Locate the cell with the specified text and output its [x, y] center coordinate. 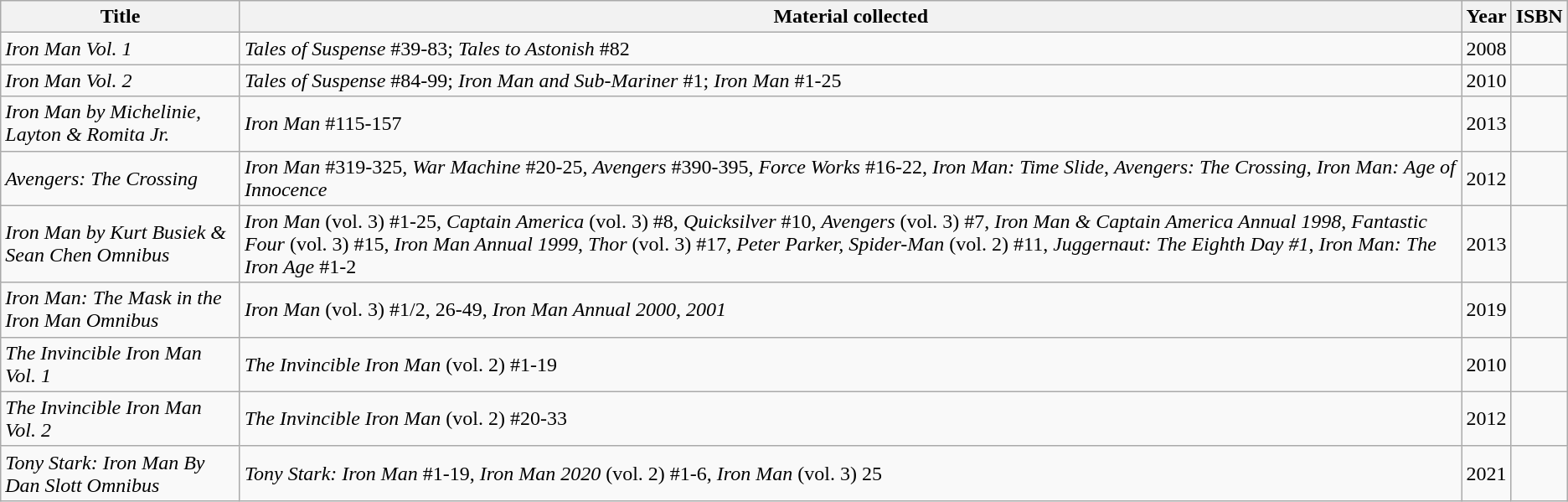
Iron Man Vol. 2 [121, 80]
Iron Man by Kurt Busiek & Sean Chen Omnibus [121, 244]
Tales of Suspense #84-99; Iron Man and Sub-Mariner #1; Iron Man #1-25 [851, 80]
The Invincible Iron Man Vol. 2 [121, 419]
Avengers: The Crossing [121, 178]
2021 [1486, 473]
Tony Stark: Iron Man #1-19, Iron Man 2020 (vol. 2) #1-6, Iron Man (vol. 3) 25 [851, 473]
Title [121, 17]
The Invincible Iron Man (vol. 2) #20-33 [851, 419]
Year [1486, 17]
Iron Man: The Mask in the Iron Man Omnibus [121, 310]
Tony Stark: Iron Man By Dan Slott Omnibus [121, 473]
2019 [1486, 310]
Iron Man Vol. 1 [121, 49]
Iron Man by Michelinie, Layton & Romita Jr. [121, 124]
Iron Man (vol. 3) #1/2, 26-49, Iron Man Annual 2000, 2001 [851, 310]
The Invincible Iron Man Vol. 1 [121, 364]
Tales of Suspense #39-83; Tales to Astonish #82 [851, 49]
2008 [1486, 49]
ISBN [1540, 17]
Iron Man #115-157 [851, 124]
The Invincible Iron Man (vol. 2) #1-19 [851, 364]
Material collected [851, 17]
